Detect which cell encompasses the target text, then output its (X, Y) center coordinate. 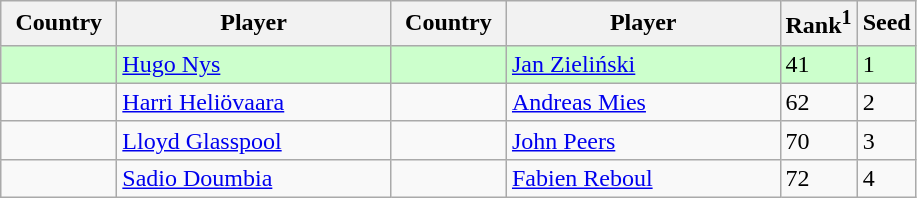
62 (818, 102)
Sadio Doumbia (254, 178)
Jan Zieliński (643, 64)
Fabien Reboul (643, 178)
Andreas Mies (643, 102)
1 (886, 64)
John Peers (643, 140)
4 (886, 178)
Rank1 (818, 24)
Lloyd Glasspool (254, 140)
Hugo Nys (254, 64)
41 (818, 64)
72 (818, 178)
Seed (886, 24)
3 (886, 140)
Harri Heliövaara (254, 102)
70 (818, 140)
2 (886, 102)
